Extract the (X, Y) coordinate from the center of the cell holding the provided text.  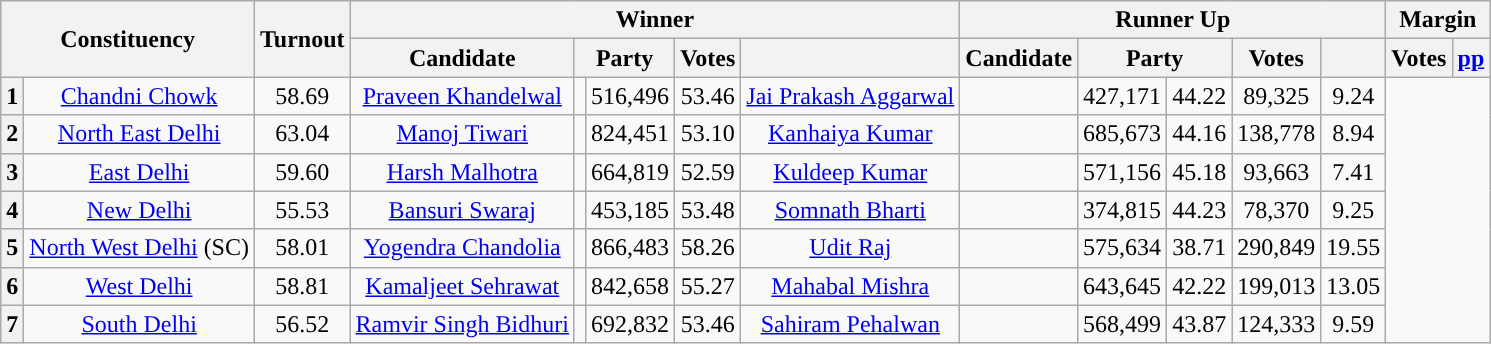
1 (12, 96)
571,156 (1122, 172)
692,832 (630, 324)
842,658 (630, 286)
44.23 (1200, 210)
Udit Raj (850, 248)
685,673 (1122, 134)
13.05 (1354, 286)
Constituency (128, 39)
53.48 (708, 210)
38.71 (1200, 248)
2 (12, 134)
pp (1471, 58)
Harsh Malhotra (462, 172)
Praveen Khandelwal (462, 96)
53.10 (708, 134)
55.27 (708, 286)
Sahiram Pehalwan (850, 324)
9.24 (1354, 96)
824,451 (630, 134)
Bansuri Swaraj (462, 210)
8.94 (1354, 134)
3 (12, 172)
63.04 (303, 134)
Somnath Bharti (850, 210)
7.41 (1354, 172)
Kamaljeet Sehrawat (462, 286)
Ramvir Singh Bidhuri (462, 324)
Margin (1438, 20)
199,013 (1276, 286)
North West Delhi (SC) (140, 248)
Winner (655, 20)
South Delhi (140, 324)
89,325 (1276, 96)
East Delhi (140, 172)
West Delhi (140, 286)
7 (12, 324)
453,185 (630, 210)
9.25 (1354, 210)
4 (12, 210)
138,778 (1276, 134)
45.18 (1200, 172)
58.69 (303, 96)
866,483 (630, 248)
Mahabal Mishra (850, 286)
19.55 (1354, 248)
Kuldeep Kumar (850, 172)
290,849 (1276, 248)
58.01 (303, 248)
56.52 (303, 324)
52.59 (708, 172)
North East Delhi (140, 134)
42.22 (1200, 286)
43.87 (1200, 324)
59.60 (303, 172)
5 (12, 248)
643,645 (1122, 286)
55.53 (303, 210)
Chandni Chowk (140, 96)
Jai Prakash Aggarwal (850, 96)
58.26 (708, 248)
Runner Up (1173, 20)
Kanhaiya Kumar (850, 134)
58.81 (303, 286)
New Delhi (140, 210)
427,171 (1122, 96)
664,819 (630, 172)
44.22 (1200, 96)
Yogendra Chandolia (462, 248)
575,634 (1122, 248)
6 (12, 286)
516,496 (630, 96)
9.59 (1354, 324)
Manoj Tiwari (462, 134)
78,370 (1276, 210)
93,663 (1276, 172)
Turnout (303, 39)
124,333 (1276, 324)
44.16 (1200, 134)
568,499 (1122, 324)
374,815 (1122, 210)
